Locate the cell with the specified text and output its (X, Y) center coordinate. 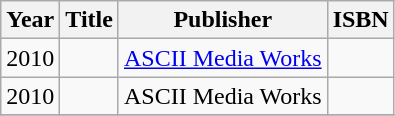
ISBN (360, 20)
Title (90, 20)
Publisher (222, 20)
Year (30, 20)
